Determine the [X, Y] coordinate at the center of the cell enclosing the given text.  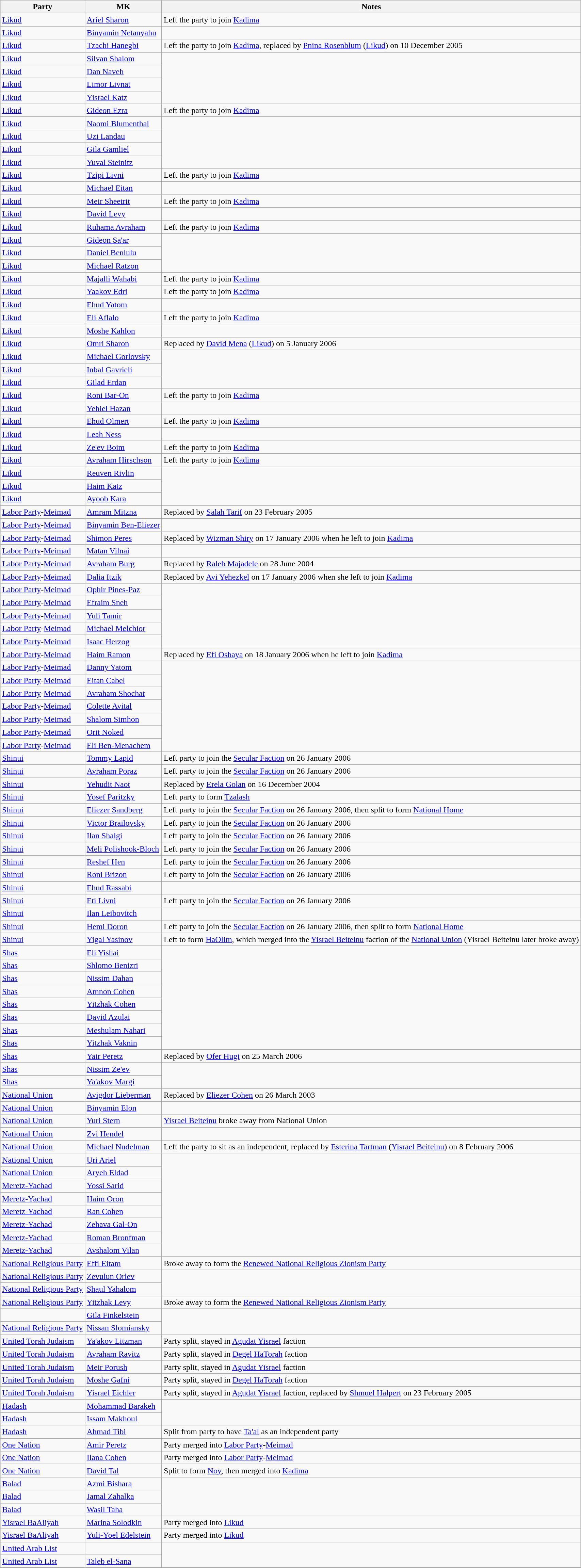
Moshe Kahlon [123, 330]
Amnon Cohen [123, 991]
Yuli-Yoel Edelstein [123, 1535]
Uzi Landau [123, 136]
Meir Porush [123, 1367]
Yitzhak Vaknin [123, 1043]
Avshalom Vilan [123, 1250]
Yitzhak Cohen [123, 1004]
Ehud Yatom [123, 305]
Zvi Hendel [123, 1134]
Replaced by Erela Golan on 16 December 2004 [371, 784]
Haim Katz [123, 486]
Yair Peretz [123, 1056]
Ilan Shalgi [123, 836]
MK [123, 7]
Ran Cohen [123, 1212]
Binyamin Netanyahu [123, 33]
Ahmad Tibi [123, 1432]
Meir Sheetrit [123, 201]
Limor Livnat [123, 84]
Roni Brizon [123, 875]
Roman Bronfman [123, 1238]
Replaced by Ofer Hugi on 25 March 2006 [371, 1056]
Nissim Dahan [123, 978]
David Levy [123, 214]
Colette Avital [123, 706]
Amram Mitzna [123, 512]
Yuri Stern [123, 1121]
Ehud Rassabi [123, 888]
Inbal Gavrieli [123, 369]
Daniel Benlulu [123, 253]
Yehudit Naot [123, 784]
Left the party to sit as an independent, replaced by Esterina Tartman (Yisrael Beiteinu) on 8 February 2006 [371, 1147]
Zehava Gal-On [123, 1225]
Avraham Ravitz [123, 1354]
Michael Ratzon [123, 266]
Uri Ariel [123, 1160]
Nissim Ze'ev [123, 1069]
Taleb el-Sana [123, 1561]
Ilana Cohen [123, 1458]
Yossi Sarid [123, 1185]
Leah Ness [123, 434]
Aryeh Eldad [123, 1173]
Shlomo Benizri [123, 965]
Tommy Lapid [123, 758]
Gilad Erdan [123, 383]
Notes [371, 7]
Yisrael Eichler [123, 1393]
Tzachi Hanegbi [123, 46]
Yitzhak Levy [123, 1302]
Ehud Olmert [123, 421]
Isaac Herzog [123, 642]
Gila Gamliel [123, 149]
Tzipi Livni [123, 175]
Michael Nudelman [123, 1147]
Matan Vilnai [123, 551]
Naomi Blumenthal [123, 123]
David Tal [123, 1471]
Amir Peretz [123, 1445]
Binyamin Elon [123, 1108]
Eli Ben-Menachem [123, 745]
Yehiel Hazan [123, 408]
Hemi Doron [123, 926]
Yisrael Katz [123, 97]
Replaced by Salah Tarif on 23 February 2005 [371, 512]
Ariel Sharon [123, 20]
Shalom Simhon [123, 719]
Reshef Hen [123, 862]
Omri Sharon [123, 343]
Eitan Cabel [123, 680]
Gideon Ezra [123, 110]
Azmi Bishara [123, 1484]
Gideon Sa'ar [123, 240]
Danny Yatom [123, 667]
Eliezer Sandberg [123, 810]
Victor Brailovsky [123, 823]
Mohammad Barakeh [123, 1406]
Avraham Hirschson [123, 460]
Avraham Burg [123, 564]
Haim Ramon [123, 654]
Michael Eitan [123, 188]
Reuven Rivlin [123, 473]
Shaul Yahalom [123, 1289]
Yigal Yasinov [123, 939]
Yisrael Beiteinu broke away from National Union [371, 1121]
Eli Aflalo [123, 318]
Efraim Sneh [123, 603]
Split from party to have Ta'al as an independent party [371, 1432]
Replaced by Efi Oshaya on 18 January 2006 when he left to join Kadima [371, 654]
Ze'ev Boim [123, 447]
Shimon Peres [123, 538]
Yuli Tamir [123, 616]
Haim Oron [123, 1198]
Jamal Zahalka [123, 1497]
Orit Noked [123, 732]
Zevulun Orlev [123, 1276]
Moshe Gafni [123, 1380]
Replaced by David Mena (Likud) on 5 January 2006 [371, 343]
Party split, stayed in Agudat Yisrael faction, replaced by Shmuel Halpert on 23 February 2005 [371, 1393]
Ayoob Kara [123, 499]
Michael Melchior [123, 629]
Binyamin Ben-Eliezer [123, 525]
Yosef Paritzky [123, 797]
Meshulam Nahari [123, 1030]
Gila Finkelstein [123, 1315]
Left party to form Tzalash [371, 797]
Replaced by Raleb Majadele on 28 June 2004 [371, 564]
David Azulai [123, 1017]
Ruhama Avraham [123, 227]
Replaced by Wizman Shiry on 17 January 2006 when he left to join Kadima [371, 538]
Replaced by Eliezer Cohen on 26 March 2003 [371, 1095]
Left the party to join Kadima, replaced by Pnina Rosenblum (Likud) on 10 December 2005 [371, 46]
Dalia Itzik [123, 577]
Avraham Poraz [123, 771]
Avigdor Lieberman [123, 1095]
Majalli Wahabi [123, 279]
Eli Yishai [123, 952]
Silvan Shalom [123, 59]
Avraham Shochat [123, 693]
Meli Polishook-Bloch [123, 849]
Nissan Slomiansky [123, 1328]
Eti Livni [123, 901]
Wasil Taha [123, 1509]
Split to form Noy, then merged into Kadima [371, 1471]
Michael Gorlovsky [123, 356]
Replaced by Avi Yehezkel on 17 January 2006 when she left to join Kadima [371, 577]
Party [43, 7]
Marina Solodkin [123, 1522]
Effi Eitam [123, 1263]
Issam Makhoul [123, 1419]
Yuval Steinitz [123, 162]
Ilan Leibovitch [123, 914]
Roni Bar-On [123, 395]
Ophir Pines-Paz [123, 590]
Ya'akov Margi [123, 1082]
Yaakov Edri [123, 292]
Dan Naveh [123, 71]
Left to form HaOlim, which merged into the Yisrael Beiteinu faction of the National Union (Yisrael Beiteinu later broke away) [371, 939]
Ya'akov Litzman [123, 1341]
